Detect which cell encompasses the target text, then output its (x, y) center coordinate. 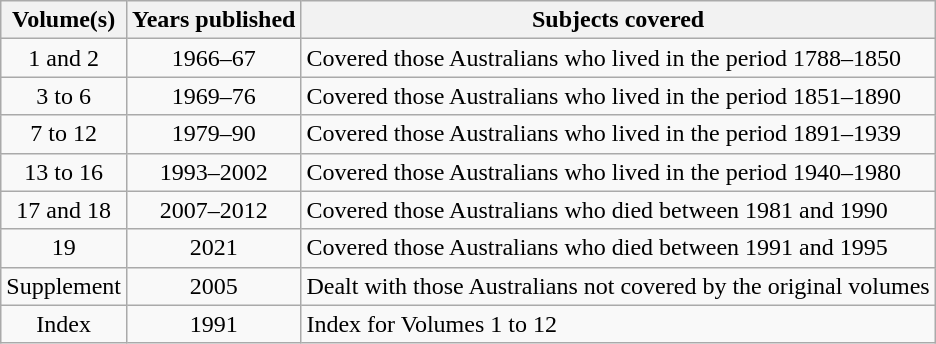
1969–76 (213, 96)
1966–67 (213, 58)
7 to 12 (64, 134)
2005 (213, 286)
1979–90 (213, 134)
17 and 18 (64, 210)
19 (64, 248)
Index (64, 324)
Covered those Australians who died between 1981 and 1990 (618, 210)
1991 (213, 324)
13 to 16 (64, 172)
1 and 2 (64, 58)
Covered those Australians who lived in the period 1891–1939 (618, 134)
Supplement (64, 286)
Covered those Australians who lived in the period 1851–1890 (618, 96)
Covered those Australians who lived in the period 1788–1850 (618, 58)
Years published (213, 20)
1993–2002 (213, 172)
Covered those Australians who died between 1991 and 1995 (618, 248)
3 to 6 (64, 96)
Covered those Australians who lived in the period 1940–1980 (618, 172)
Dealt with those Australians not covered by the original volumes (618, 286)
Volume(s) (64, 20)
Subjects covered (618, 20)
2021 (213, 248)
2007–2012 (213, 210)
Index for Volumes 1 to 12 (618, 324)
